Locate the cell with the specified text and output its (X, Y) center coordinate. 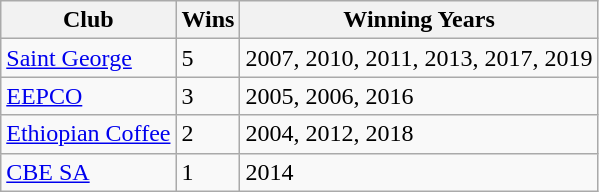
Winning Years (419, 20)
CBE SA (88, 172)
EEPCO (88, 96)
1 (208, 172)
Wins (208, 20)
Saint George (88, 58)
2007, 2010, 2011, 2013, 2017, 2019 (419, 58)
Club (88, 20)
2014 (419, 172)
3 (208, 96)
5 (208, 58)
2004, 2012, 2018 (419, 134)
2005, 2006, 2016 (419, 96)
2 (208, 134)
Ethiopian Coffee (88, 134)
